Pinpoint the cell where the given text exists, returning its (x, y) midpoint coordinate. 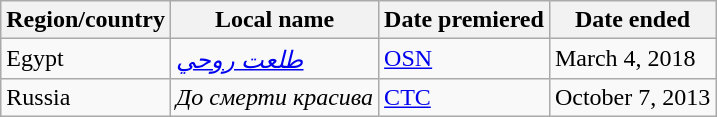
October 7, 2013 (632, 97)
Date ended (632, 20)
March 4, 2018 (632, 59)
Local name (274, 20)
Egypt (86, 59)
Region/country (86, 20)
СТС (464, 97)
Date premiered (464, 20)
طلعت روحي (274, 59)
До смерти красива (274, 97)
OSN (464, 59)
Russia (86, 97)
